Capture the cell that displays the provided text and extract its [x, y] central coordinate. 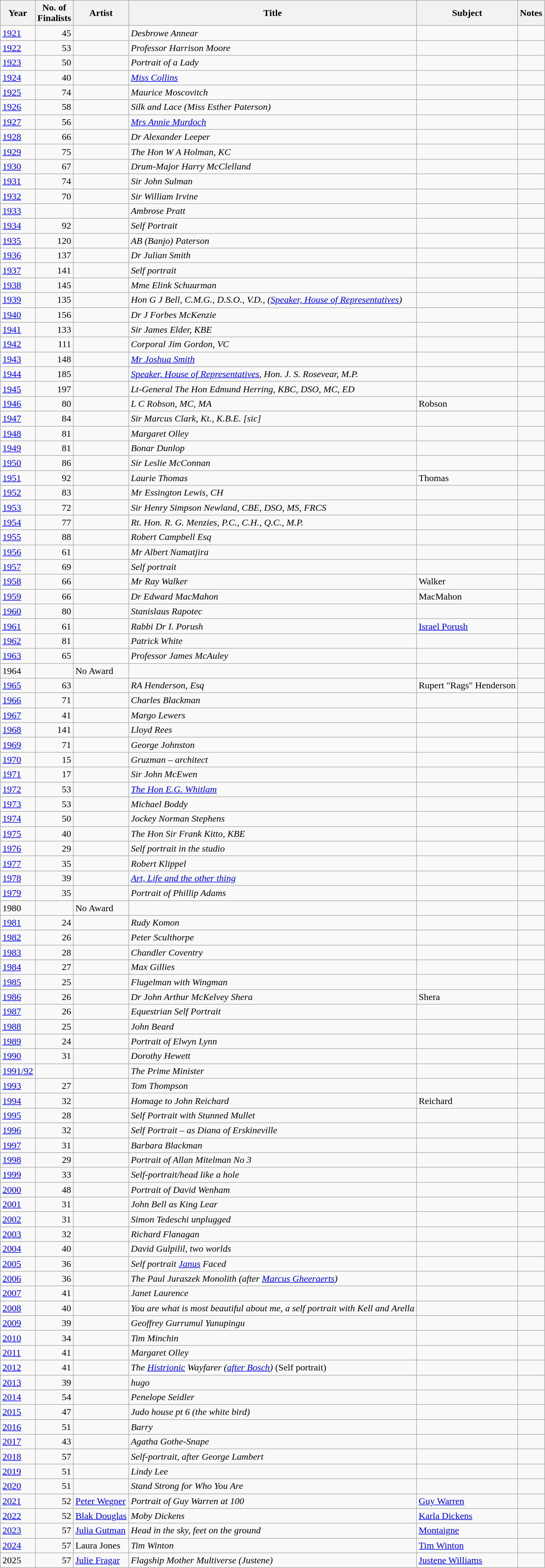
Lindy Lee [272, 1471]
Mr Joshua Smith [272, 359]
2025 [18, 1560]
1947 [18, 418]
Head in the sky, feet on the ground [272, 1531]
65 [54, 656]
Sir John Sulman [272, 181]
1985 [18, 982]
1956 [18, 552]
1966 [18, 700]
Mr Ray Walker [272, 582]
Patrick White [272, 641]
Simon Tedeschi unplugged [272, 1219]
1937 [18, 270]
Portrait of a Lady [272, 63]
88 [54, 537]
RA Henderson, Esq [272, 686]
1988 [18, 1027]
1943 [18, 359]
Portrait of David Wenham [272, 1190]
48 [54, 1190]
You are what is most beautiful about me, a self portrait with Kell and Arella [272, 1308]
2022 [18, 1516]
The Hon W A Holman, KC [272, 152]
Peter Wegner [101, 1501]
1990 [18, 1056]
1946 [18, 404]
Self-portrait/head like a hole [272, 1175]
1941 [18, 330]
Artist [101, 13]
1974 [18, 819]
1944 [18, 374]
1963 [18, 656]
2009 [18, 1323]
1989 [18, 1041]
1940 [18, 315]
Karla Dickens [467, 1516]
2007 [18, 1293]
Charles Blackman [272, 700]
1969 [18, 745]
1928 [18, 137]
Art, Life and the other thing [272, 878]
133 [54, 330]
Shera [467, 997]
1970 [18, 760]
Agatha Gothe-Snape [272, 1442]
84 [54, 418]
Margo Lewers [272, 715]
2000 [18, 1190]
Corporal Jim Gordon, VC [272, 344]
Rupert "Rags" Henderson [467, 686]
1965 [18, 686]
The Prime Minister [272, 1071]
Laurie Thomas [272, 478]
Reichard [467, 1101]
1936 [18, 256]
2003 [18, 1234]
2014 [18, 1397]
63 [54, 686]
1922 [18, 48]
148 [54, 359]
Rabbi Dr I. Porush [272, 626]
1968 [18, 730]
MacMahon [467, 596]
Desbrowe Annear [272, 33]
1979 [18, 893]
Dr Alexander Leeper [272, 137]
Robert Klippel [272, 863]
1942 [18, 344]
1976 [18, 848]
1995 [18, 1115]
Maurice Moscovitch [272, 92]
Sir Henry Simpson Newland, CBE, DSO, MS, FRCS [272, 508]
2010 [18, 1338]
Notes [531, 13]
1960 [18, 611]
70 [54, 196]
Hon G J Bell, C.M.G., D.S.O., V.D., (Speaker, House of Representatives) [272, 300]
1958 [18, 582]
The Hon E.G. Whitlam [272, 789]
2019 [18, 1471]
2006 [18, 1279]
Self portrait Janus Faced [272, 1264]
34 [54, 1338]
Ambrose Pratt [272, 211]
77 [54, 522]
1994 [18, 1101]
Israel Porush [467, 626]
2021 [18, 1501]
1955 [18, 537]
2016 [18, 1427]
Drum-Major Harry McClelland [272, 166]
2005 [18, 1264]
1984 [18, 967]
1999 [18, 1175]
1962 [18, 641]
67 [54, 166]
Portrait of Guy Warren at 100 [272, 1501]
2023 [18, 1531]
1991/92 [18, 1071]
1930 [18, 166]
Professor Harrison Moore [272, 48]
Tim Minchin [272, 1338]
Title [272, 13]
1981 [18, 923]
Walker [467, 582]
Thomas [467, 478]
Sir William Irvine [272, 196]
1983 [18, 952]
1997 [18, 1145]
Homage to John Reichard [272, 1101]
Tom Thompson [272, 1086]
Julie Fragar [101, 1560]
Self Portrait [272, 226]
1925 [18, 92]
Dr John Arthur McKelvey Shera [272, 997]
Flugelman with Wingman [272, 982]
Laura Jones [101, 1545]
Mr Essington Lewis, CH [272, 493]
1923 [18, 63]
Rt. Hon. R. G. Menzies, P.C., C.H., Q.C., M.P. [272, 522]
Dr Edward MacMahon [272, 596]
1950 [18, 463]
1972 [18, 789]
2002 [18, 1219]
Self-portrait, after George Lambert [272, 1457]
Robson [467, 404]
156 [54, 315]
Julia Gutman [101, 1531]
1924 [18, 78]
135 [54, 300]
2012 [18, 1367]
Chandler Coventry [272, 952]
Dr Julian Smith [272, 256]
Gruzman – architect [272, 760]
Subject [467, 13]
1938 [18, 285]
2001 [18, 1205]
1973 [18, 804]
Bonar Dunlop [272, 448]
David Gulpilil, two worlds [272, 1249]
The Paul Juraszek Monolith (after Marcus Gheeraerts) [272, 1279]
1949 [18, 448]
83 [54, 493]
197 [54, 389]
2018 [18, 1457]
Robert Campbell Esq [272, 537]
Montaigne [467, 1531]
Sir James Elder, KBE [272, 330]
Sir John McEwen [272, 774]
58 [54, 107]
145 [54, 285]
Penelope Seidler [272, 1397]
1931 [18, 181]
Michael Boddy [272, 804]
75 [54, 152]
17 [54, 774]
1951 [18, 478]
Janet Laurence [272, 1293]
Self Portrait – as Diana of Erskineville [272, 1130]
No. ofFinalists [54, 13]
1993 [18, 1086]
69 [54, 567]
Stand Strong for Who You Are [272, 1486]
1935 [18, 241]
1948 [18, 434]
1971 [18, 774]
Richard Flanagan [272, 1234]
Sir Marcus Clark, Kt., K.B.E. [sic] [272, 418]
72 [54, 508]
1952 [18, 493]
1945 [18, 389]
1927 [18, 122]
George Johnston [272, 745]
Peter Sculthorpe [272, 938]
Lloyd Rees [272, 730]
Jockey Norman Stephens [272, 819]
The Hon Sir Frank Kitto, KBE [272, 834]
56 [54, 122]
1929 [18, 152]
1986 [18, 997]
2013 [18, 1383]
54 [54, 1397]
1998 [18, 1160]
2015 [18, 1412]
1939 [18, 300]
1964 [18, 670]
1967 [18, 715]
Miss Collins [272, 78]
Professor James McAuley [272, 656]
1975 [18, 834]
43 [54, 1442]
111 [54, 344]
Portrait of Allan Mitelman No 3 [272, 1160]
2008 [18, 1308]
Equestrian Self Portrait [272, 1012]
2020 [18, 1486]
L C Robson, MC, MA [272, 404]
2017 [18, 1442]
The Histrionic Wayfarer (after Bosch) (Self portrait) [272, 1367]
Dorothy Hewett [272, 1056]
1926 [18, 107]
1987 [18, 1012]
John Beard [272, 1027]
Mr Albert Namatjira [272, 552]
1980 [18, 908]
1933 [18, 211]
1932 [18, 196]
Mrs Annie Murdoch [272, 122]
Mme Elink Schuurman [272, 285]
John Bell as King Lear [272, 1205]
Blak Douglas [101, 1516]
Judo house pt 6 (the white bird) [272, 1412]
Portrait of Phillip Adams [272, 893]
1921 [18, 33]
Max Gillies [272, 967]
Guy Warren [467, 1501]
1959 [18, 596]
Moby Dickens [272, 1516]
Dr J Forbes McKenzie [272, 315]
137 [54, 256]
1978 [18, 878]
Year [18, 13]
1977 [18, 863]
Lt-General The Hon Edmund Herring, KBC, DSO, MC, ED [272, 389]
Sir Leslie McConnan [272, 463]
1957 [18, 567]
Justene Williams [467, 1560]
120 [54, 241]
1996 [18, 1130]
1954 [18, 522]
Stanislaus Rapotec [272, 611]
Portrait of Elwyn Lynn [272, 1041]
45 [54, 33]
2011 [18, 1353]
Speaker, House of Representatives, Hon. J. S. Rosevear, M.P. [272, 374]
33 [54, 1175]
hugo [272, 1383]
1961 [18, 626]
1934 [18, 226]
Self Portrait with Stunned Mullet [272, 1115]
Geoffrey Gurrumul Yunupingu [272, 1323]
1982 [18, 938]
Flagship Mother Multiverse (Justene) [272, 1560]
Self portrait in the studio [272, 848]
47 [54, 1412]
86 [54, 463]
Barbara Blackman [272, 1145]
Silk and Lace (Miss Esther Paterson) [272, 107]
1953 [18, 508]
15 [54, 760]
2024 [18, 1545]
AB (Banjo) Paterson [272, 241]
Barry [272, 1427]
Rudy Komon [272, 923]
185 [54, 374]
2004 [18, 1249]
